Extract the [X, Y] coordinate from the center of the cell holding the provided text.  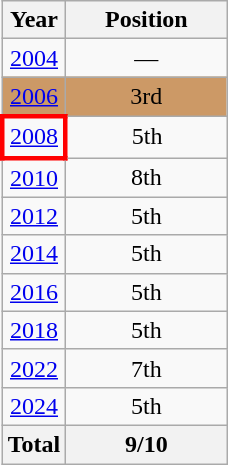
2004 [34, 58]
2018 [34, 330]
2006 [34, 97]
Position [146, 20]
— [146, 58]
2010 [34, 178]
2008 [34, 136]
Total [34, 444]
2016 [34, 292]
Year [34, 20]
7th [146, 368]
8th [146, 178]
9/10 [146, 444]
2022 [34, 368]
2014 [34, 254]
2012 [34, 216]
3rd [146, 97]
2024 [34, 406]
